Extract the [X, Y] coordinate from the center of the cell holding the provided text.  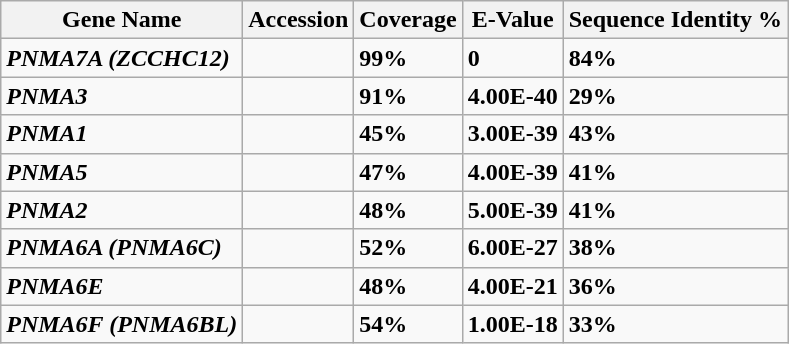
5.00E-39 [512, 210]
38% [675, 248]
PNMA6E [122, 286]
3.00E-39 [512, 134]
PNMA3 [122, 96]
99% [408, 58]
36% [675, 286]
54% [408, 324]
4.00E-21 [512, 286]
84% [675, 58]
PNMA1 [122, 134]
0 [512, 58]
29% [675, 96]
PNMA6F (PNMA6BL) [122, 324]
PNMA6A (PNMA6C) [122, 248]
Gene Name [122, 20]
PNMA2 [122, 210]
43% [675, 134]
4.00E-39 [512, 172]
E-Value [512, 20]
6.00E-27 [512, 248]
1.00E-18 [512, 324]
33% [675, 324]
PNMA7A (ZCCHC12) [122, 58]
47% [408, 172]
4.00E-40 [512, 96]
Accession [298, 20]
45% [408, 134]
PNMA5 [122, 172]
Coverage [408, 20]
52% [408, 248]
91% [408, 96]
Sequence Identity % [675, 20]
